For the text-containing cell, return its midpoint in [X, Y] coordinate format. 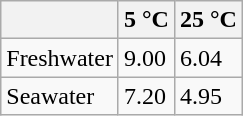
6.04 [208, 58]
9.00 [146, 58]
4.95 [208, 96]
Freshwater [60, 58]
5 °C [146, 20]
7.20 [146, 96]
Seawater [60, 96]
25 °C [208, 20]
